From the cell containing the given text, extract its center point as [X, Y] coordinate. 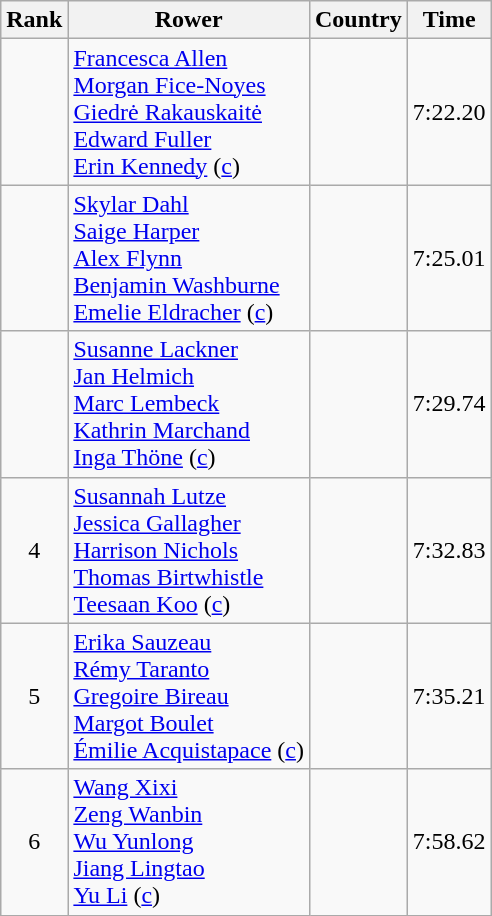
5 [34, 696]
7:58.62 [449, 842]
Rower [189, 20]
7:25.01 [449, 258]
Skylar DahlSaige HarperAlex FlynnBenjamin WashburneEmelie Eldracher (c) [189, 258]
4 [34, 550]
6 [34, 842]
7:32.83 [449, 550]
Rank [34, 20]
7:29.74 [449, 404]
7:22.20 [449, 112]
Country [358, 20]
Francesca AllenMorgan Fice-NoyesGiedrė RakauskaitėEdward FullerErin Kennedy (c) [189, 112]
Wang XixiZeng WanbinWu YunlongJiang LingtaoYu Li (c) [189, 842]
Susannah LutzeJessica GallagherHarrison NicholsThomas BirtwhistleTeesaan Koo (c) [189, 550]
Susanne LacknerJan HelmichMarc LembeckKathrin MarchandInga Thöne (c) [189, 404]
7:35.21 [449, 696]
Erika SauzeauRémy TarantoGregoire BireauMargot BouletÉmilie Acquistapace (c) [189, 696]
Time [449, 20]
